Scan for the cell matching the given text and deliver its [x, y] coordinate at center. 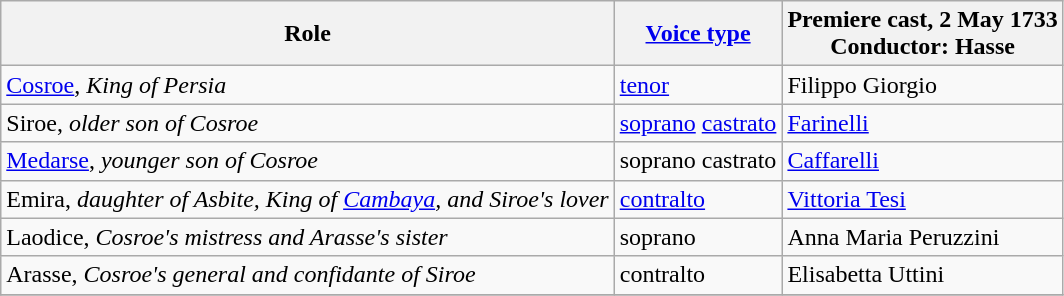
Laodice, Cosroe's mistress and Arasse's sister [308, 237]
Farinelli [922, 123]
Premiere cast, 2 May 1733Conductor: Hasse [922, 34]
Voice type [698, 34]
Cosroe, King of Persia [308, 85]
soprano [698, 237]
tenor [698, 85]
Caffarelli [922, 161]
Elisabetta Uttini [922, 275]
Filippo Giorgio [922, 85]
Medarse, younger son of Cosroe [308, 161]
Role [308, 34]
Vittoria Tesi [922, 199]
Emira, daughter of Asbite, King of Cambaya, and Siroe's lover [308, 199]
Arasse, Cosroe's general and confidante of Siroe [308, 275]
Siroe, older son of Cosroe [308, 123]
Anna Maria Peruzzini [922, 237]
